Return the [x, y] coordinate for the center point of the cell that contains the specified text.  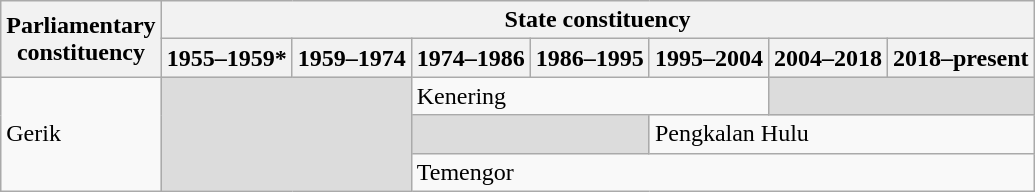
Kenering [590, 96]
Gerik [81, 134]
1986–1995 [590, 58]
Pengkalan Hulu [842, 134]
1959–1974 [352, 58]
2004–2018 [828, 58]
Parliamentaryconstituency [81, 39]
State constituency [598, 20]
1955–1959* [226, 58]
2018–present [960, 58]
1974–1986 [470, 58]
Temengor [722, 172]
1995–2004 [708, 58]
